Pinpoint the cell where the given text exists, returning its [x, y] midpoint coordinate. 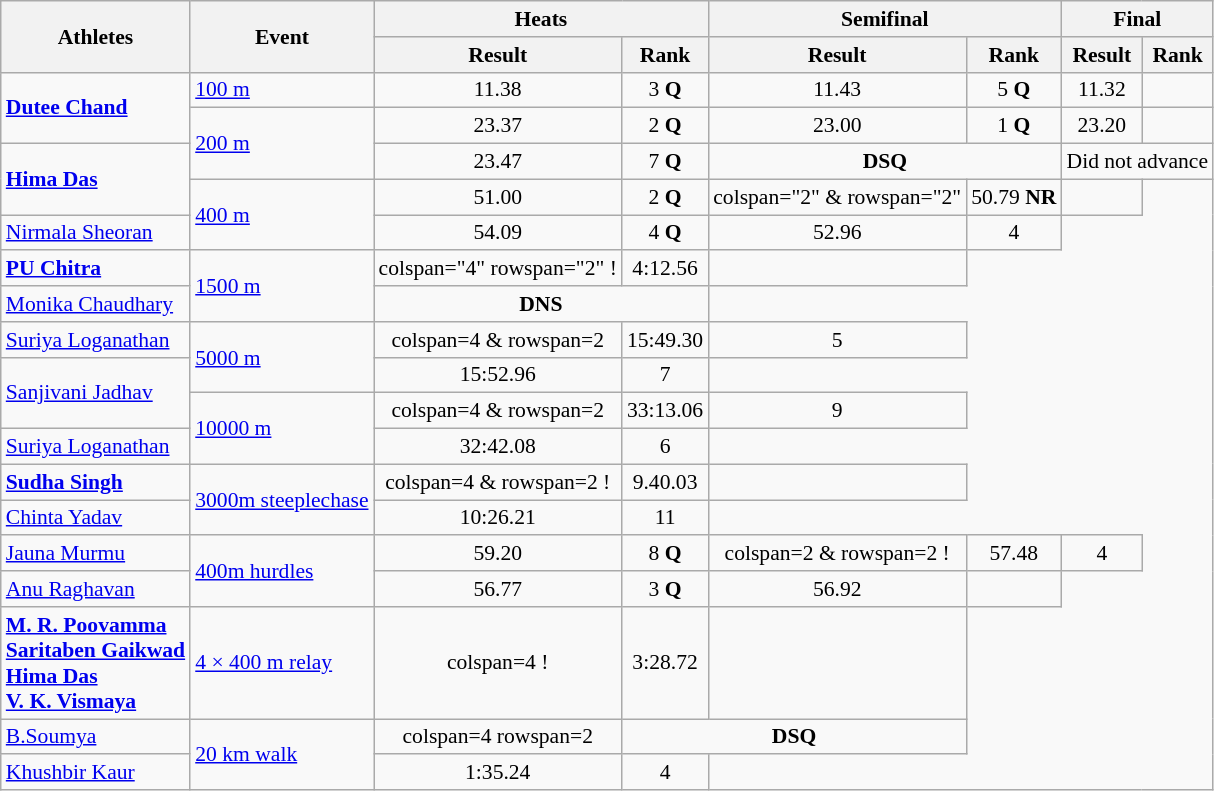
33:13.06 [665, 411]
DNS [542, 304]
8 Q [665, 554]
9.40.03 [665, 482]
52.96 [837, 233]
5 [837, 340]
Heats [542, 19]
11 [665, 518]
1:35.24 [498, 773]
23.37 [498, 126]
Monika Chaudhary [96, 304]
Final [1137, 19]
Anu Raghavan [96, 589]
6 [665, 447]
Sanjivani Jadhav [96, 392]
100 m [282, 90]
23.47 [498, 162]
32:42.08 [498, 447]
Nirmala Sheoran [96, 233]
11.43 [837, 90]
5 Q [1014, 90]
11.38 [498, 90]
15:52.96 [498, 375]
7 Q [665, 162]
400m hurdles [282, 572]
56.92 [837, 589]
3:28.72 [665, 663]
Semifinal [884, 19]
10000 m [282, 428]
9 [837, 411]
4 × 400 m relay [282, 663]
Sudha Singh [96, 482]
colspan=4 rowspan=2 [498, 737]
50.79 NR [1014, 197]
4 Q [665, 233]
20 km walk [282, 754]
200 m [282, 144]
Chinta Yadav [96, 518]
7 [665, 375]
Dutee Chand [96, 108]
1500 m [282, 286]
Event [282, 36]
colspan="2" & rowspan="2" [837, 197]
colspan=4 ! [498, 663]
51.00 [498, 197]
colspan=4 & rowspan=2 ! [498, 482]
10:26.21 [498, 518]
Hima Das [96, 180]
B.Soumya [96, 737]
Khushbir Kaur [96, 773]
23.20 [1102, 126]
Jauna Murmu [96, 554]
M. R. PoovammaSaritaben GaikwadHima DasV. K. Vismaya [96, 663]
59.20 [498, 554]
Did not advance [1137, 162]
15:49.30 [665, 340]
colspan="4" rowspan="2" ! [498, 269]
colspan=2 & rowspan=2 ! [837, 554]
54.09 [498, 233]
56.77 [498, 589]
11.32 [1102, 90]
57.48 [1014, 554]
1 Q [1014, 126]
5000 m [282, 358]
PU Chitra [96, 269]
4:12.56 [665, 269]
400 m [282, 214]
3000m steeplechase [282, 500]
23.00 [837, 126]
Athletes [96, 36]
